From the cell containing the given text, extract its center point as [X, Y] coordinate. 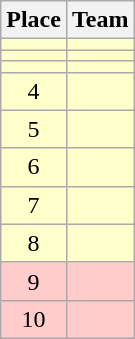
9 [34, 281]
6 [34, 167]
10 [34, 319]
4 [34, 91]
Place [34, 20]
Team [100, 20]
7 [34, 205]
5 [34, 129]
8 [34, 243]
